Return the [X, Y] coordinate for the center point of the cell that contains the specified text.  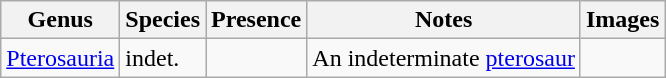
Species [163, 20]
Notes [444, 20]
An indeterminate pterosaur [444, 58]
Presence [256, 20]
indet. [163, 58]
Pterosauria [60, 58]
Images [622, 20]
Genus [60, 20]
